Return the (X, Y) coordinate for the center point of the cell that contains the specified text.  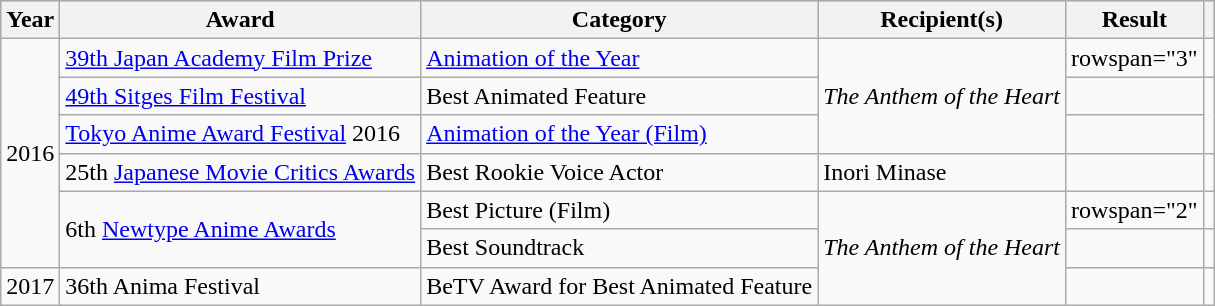
39th Japan Academy Film Prize (240, 58)
36th Anima Festival (240, 286)
Category (620, 20)
49th Sitges Film Festival (240, 96)
Recipient(s) (942, 20)
Best Animated Feature (620, 96)
Animation of the Year (Film) (620, 134)
Award (240, 20)
Animation of the Year (620, 58)
6th Newtype Anime Awards (240, 229)
rowspan="3" (1135, 58)
25th Japanese Movie Critics Awards (240, 172)
2016 (30, 153)
Best Picture (Film) (620, 210)
Best Soundtrack (620, 248)
2017 (30, 286)
Tokyo Anime Award Festival 2016 (240, 134)
Inori Minase (942, 172)
Best Rookie Voice Actor (620, 172)
BeTV Award for Best Animated Feature (620, 286)
Result (1135, 20)
Year (30, 20)
rowspan="2" (1135, 210)
